Find where the given text appears and provide that cell's center as [X, Y] coordinate. 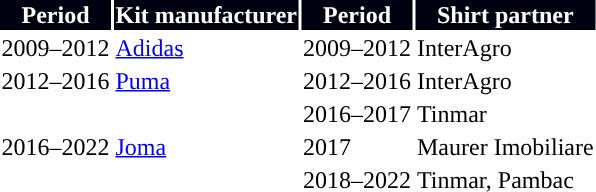
Tinmar [506, 114]
2016–2017 [358, 114]
2017 [358, 147]
Shirt partner [506, 15]
Puma [206, 81]
Maurer Imobiliare [506, 147]
Kit manufacturer [206, 15]
Adidas [206, 48]
